Search for the cell housing the specified text and yield its [x, y] center coordinate. 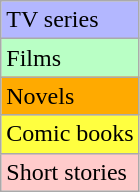
Short stories [70, 172]
Novels [70, 96]
Films [70, 58]
Comic books [70, 134]
TV series [70, 20]
